Return (X, Y) of the center of cell containing provided text 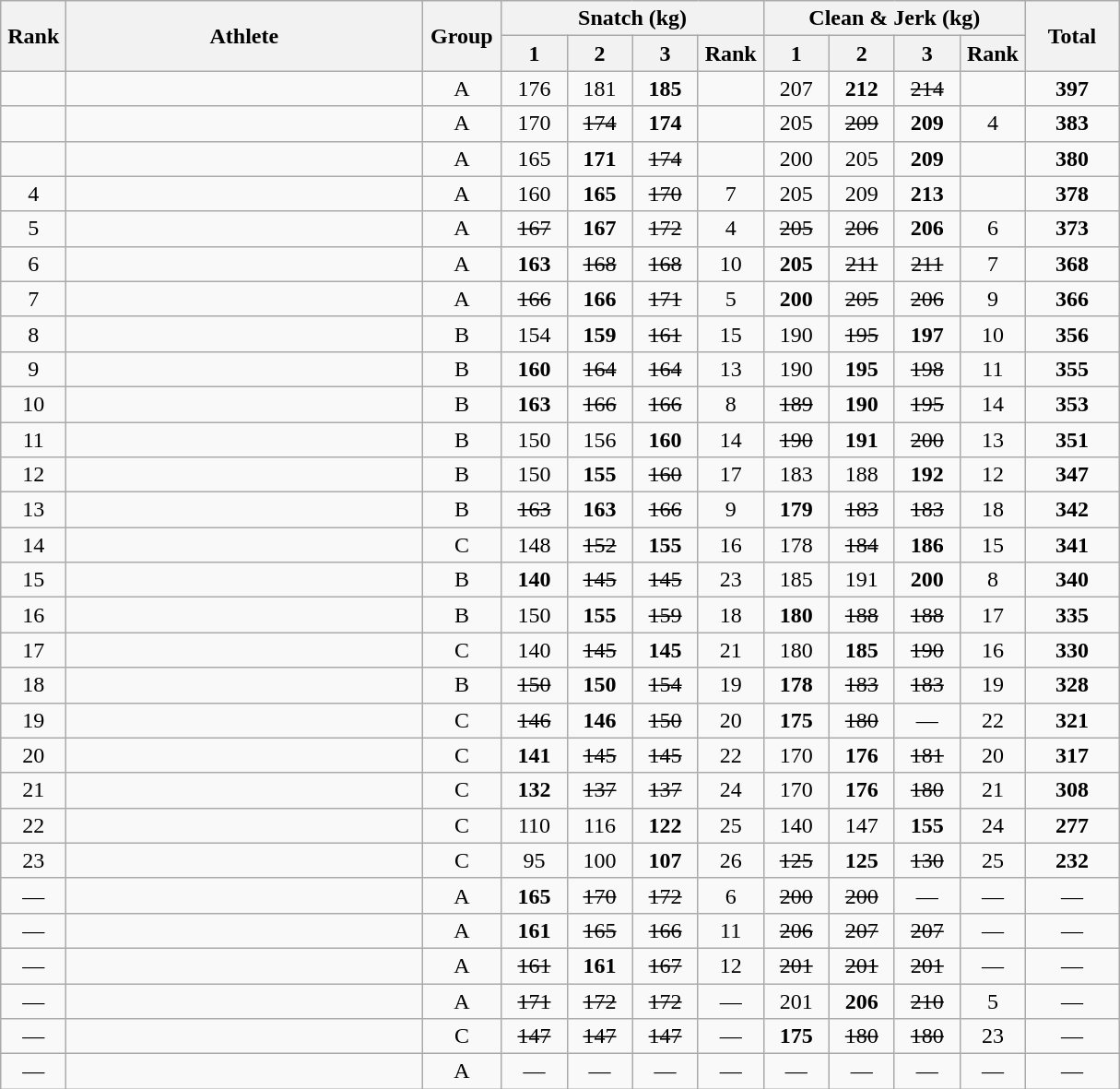
197 (927, 334)
321 (1071, 720)
328 (1071, 685)
353 (1071, 404)
351 (1071, 440)
366 (1071, 299)
198 (927, 369)
156 (599, 440)
116 (599, 825)
26 (730, 860)
210 (927, 1000)
212 (861, 89)
Group (462, 36)
368 (1071, 264)
Clean & Jerk (kg) (894, 18)
373 (1071, 229)
189 (796, 404)
383 (1071, 124)
Total (1071, 36)
378 (1071, 194)
179 (796, 510)
100 (599, 860)
330 (1071, 650)
355 (1071, 369)
Snatch (kg) (632, 18)
277 (1071, 825)
335 (1071, 615)
308 (1071, 790)
317 (1071, 755)
192 (927, 475)
214 (927, 89)
110 (535, 825)
122 (666, 825)
347 (1071, 475)
356 (1071, 334)
186 (927, 545)
380 (1071, 159)
132 (535, 790)
184 (861, 545)
342 (1071, 510)
397 (1071, 89)
232 (1071, 860)
141 (535, 755)
Athlete (244, 36)
130 (927, 860)
340 (1071, 580)
341 (1071, 545)
148 (535, 545)
95 (535, 860)
107 (666, 860)
213 (927, 194)
152 (599, 545)
